Locate the cell with the specified text and output its [X, Y] center coordinate. 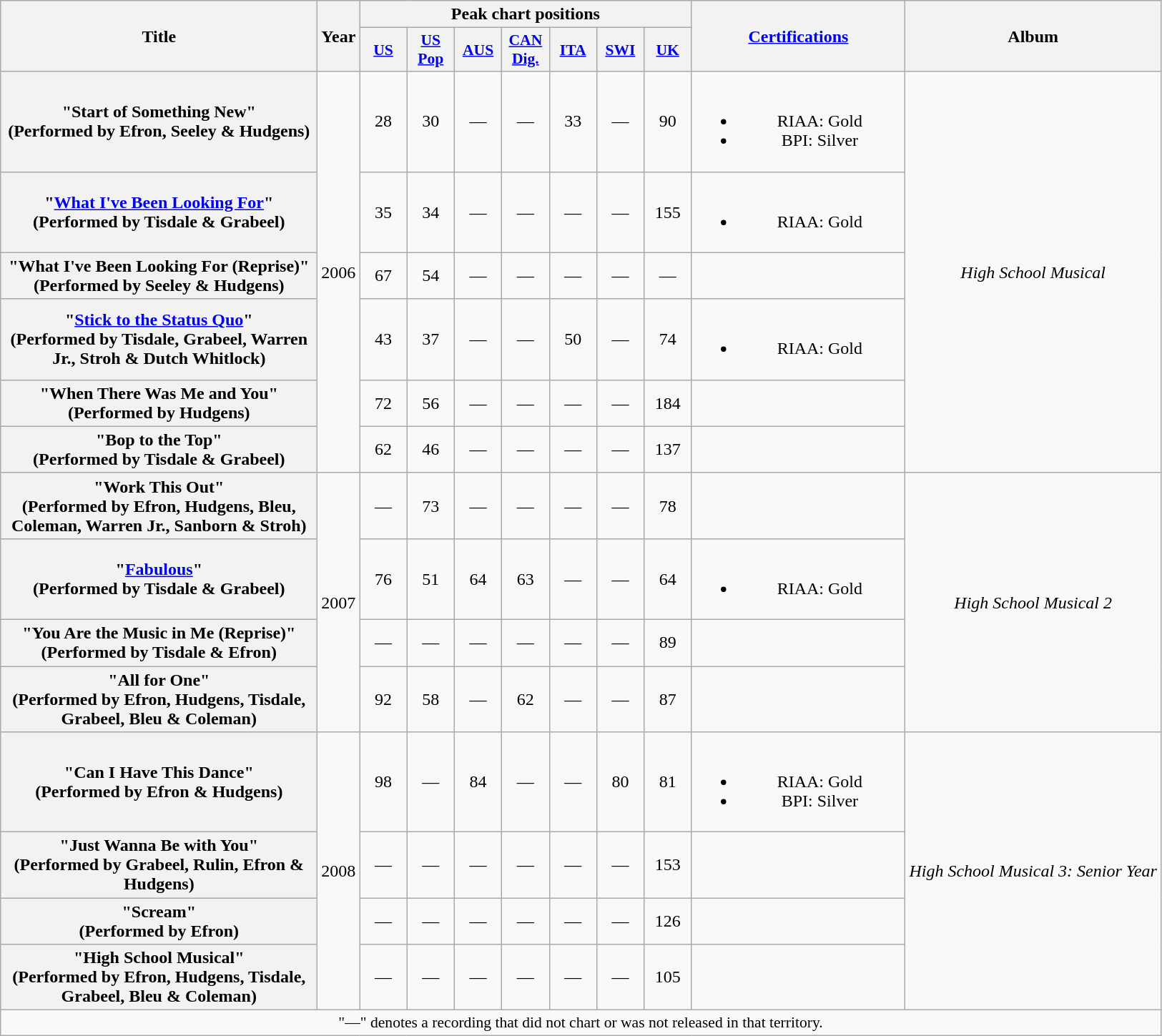
US [383, 50]
153 [668, 865]
CANDig. [526, 50]
"Stick to the Status Quo"(Performed by Tisdale, Grabeel, Warren Jr., Stroh & Dutch Whitlock) [159, 339]
105 [668, 977]
184 [668, 403]
81 [668, 782]
51 [430, 579]
72 [383, 403]
50 [573, 339]
98 [383, 782]
73 [430, 505]
AUS [478, 50]
87 [668, 699]
43 [383, 339]
Peak chart positions [526, 14]
Album [1033, 36]
High School Musical 3: Senior Year [1033, 871]
"What I've Been Looking For (Reprise)"(Performed by Seeley & Hudgens) [159, 276]
30 [430, 122]
"All for One"(Performed by Efron, Hudgens, Tisdale, Grabeel, Bleu & Coleman) [159, 699]
High School Musical 2 [1033, 602]
74 [668, 339]
46 [430, 449]
67 [383, 276]
"Bop to the Top"(Performed by Tisdale & Grabeel) [159, 449]
ITA [573, 50]
76 [383, 579]
63 [526, 579]
155 [668, 212]
92 [383, 699]
SWI [620, 50]
2006 [339, 272]
28 [383, 122]
89 [668, 642]
UK [668, 50]
"Can I Have This Dance"(Performed by Efron & Hudgens) [159, 782]
137 [668, 449]
80 [620, 782]
33 [573, 122]
"Work This Out"(Performed by Efron, Hudgens, Bleu, Coleman, Warren Jr., Sanborn & Stroh) [159, 505]
Year [339, 36]
Title [159, 36]
126 [668, 921]
2008 [339, 871]
USPop [430, 50]
"Just Wanna Be with You"(Performed by Grabeel, Rulin, Efron & Hudgens) [159, 865]
35 [383, 212]
"What I've Been Looking For"(Performed by Tisdale & Grabeel) [159, 212]
"—" denotes a recording that did not chart or was not released in that territory. [581, 1023]
90 [668, 122]
84 [478, 782]
"High School Musical"(Performed by Efron, Hudgens, Tisdale, Grabeel, Bleu & Coleman) [159, 977]
37 [430, 339]
"When There Was Me and You"(Performed by Hudgens) [159, 403]
"Scream"(Performed by Efron) [159, 921]
"You Are the Music in Me (Reprise)"(Performed by Tisdale & Efron) [159, 642]
34 [430, 212]
"Fabulous"(Performed by Tisdale & Grabeel) [159, 579]
58 [430, 699]
"Start of Something New"(Performed by Efron, Seeley & Hudgens) [159, 122]
78 [668, 505]
High School Musical [1033, 272]
2007 [339, 602]
54 [430, 276]
56 [430, 403]
Certifications [798, 36]
